Extract the (x, y) coordinate from the center of the cell holding the provided text.  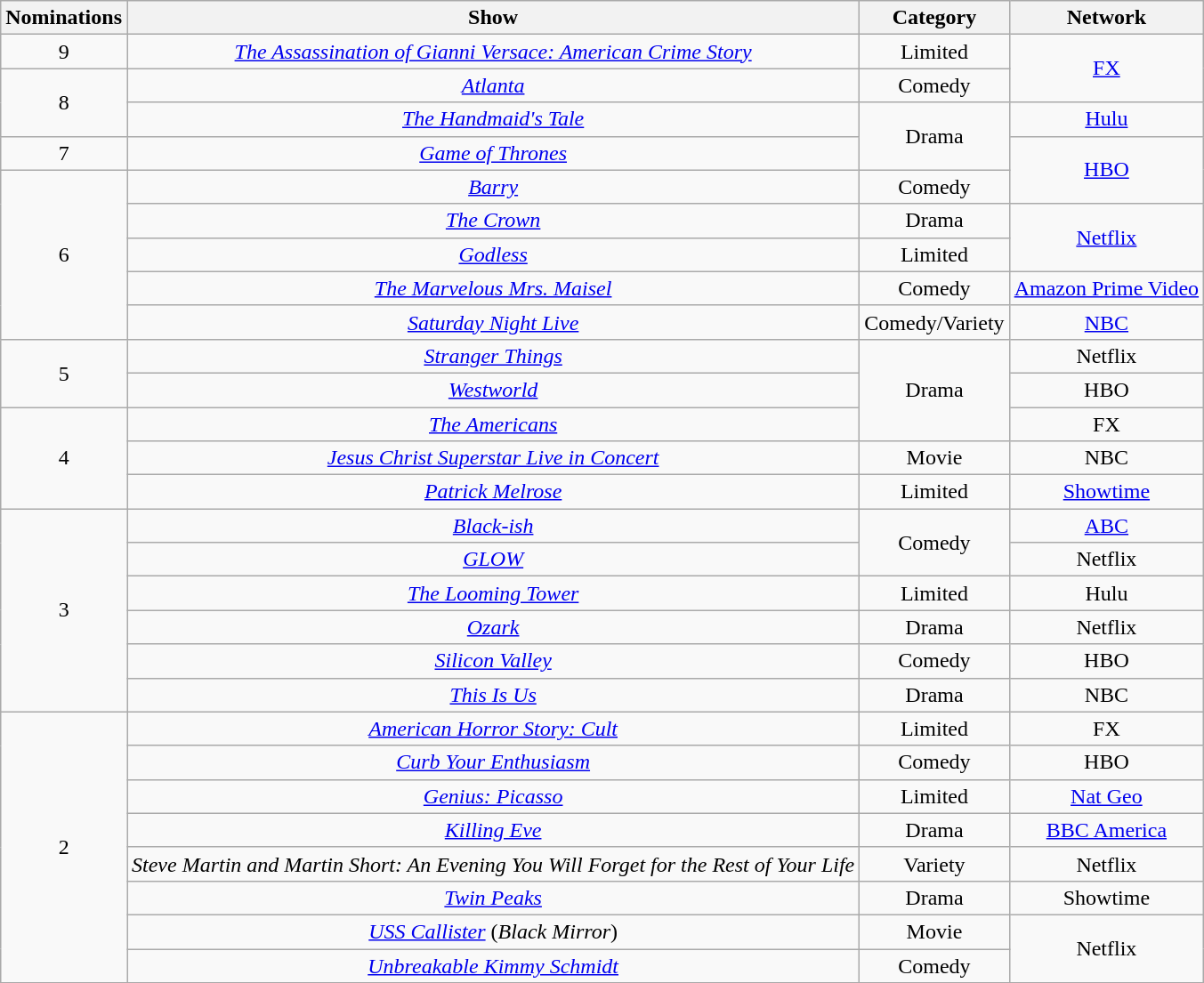
The Marvelous Mrs. Maisel (493, 288)
Amazon Prime Video (1106, 288)
Comedy/Variety (934, 322)
Category (934, 18)
BBC America (1106, 830)
Godless (493, 254)
8 (64, 102)
Show (493, 18)
Nat Geo (1106, 796)
American Horror Story: Cult (493, 729)
ABC (1106, 526)
The Assassination of Gianni Versace: American Crime Story (493, 52)
7 (64, 153)
GLOW (493, 560)
2 (64, 847)
Jesus Christ Superstar Live in Concert (493, 458)
Silicon Valley (493, 661)
6 (64, 254)
This Is Us (493, 695)
Stranger Things (493, 356)
4 (64, 458)
The Americans (493, 424)
USS Callister (Black Mirror) (493, 931)
The Handmaid's Tale (493, 119)
Atlanta (493, 85)
Ozark (493, 627)
5 (64, 373)
Genius: Picasso (493, 796)
The Crown (493, 221)
9 (64, 52)
Westworld (493, 390)
Network (1106, 18)
3 (64, 610)
Steve Martin and Martin Short: An Evening You Will Forget for the Rest of Your Life (493, 864)
Barry (493, 187)
Variety (934, 864)
Nominations (64, 18)
Twin Peaks (493, 898)
Unbreakable Kimmy Schmidt (493, 965)
Curb Your Enthusiasm (493, 762)
The Looming Tower (493, 593)
Saturday Night Live (493, 322)
Killing Eve (493, 830)
Game of Thrones (493, 153)
Black-ish (493, 526)
Patrick Melrose (493, 492)
